Capture the cell that displays the provided text and extract its [X, Y] central coordinate. 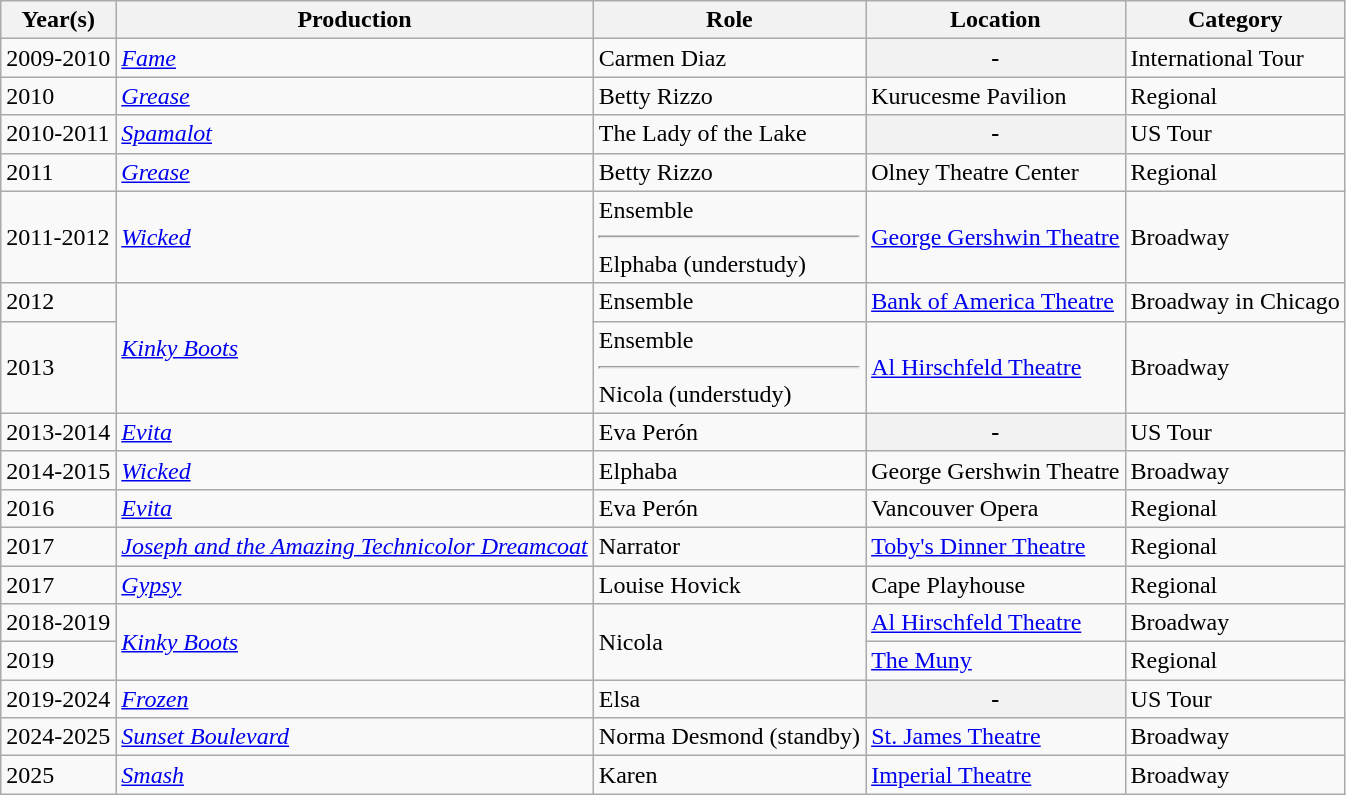
2009-2010 [58, 58]
Category [1235, 20]
Elsa [729, 699]
2013-2014 [58, 432]
St. James Theatre [996, 737]
2016 [58, 508]
Olney Theatre Center [996, 172]
Toby's Dinner Theatre [996, 546]
2025 [58, 775]
EnsembleNicola (understudy) [729, 367]
2011-2012 [58, 237]
The Lady of the Lake [729, 134]
Norma Desmond (standby) [729, 737]
Fame [354, 58]
International Tour [1235, 58]
Imperial Theatre [996, 775]
Broadway in Chicago [1235, 302]
2010 [58, 96]
Gypsy [354, 585]
Narrator [729, 546]
Elphaba [729, 470]
Frozen [354, 699]
2012 [58, 302]
2024-2025 [58, 737]
Louise Hovick [729, 585]
Year(s) [58, 20]
Ensemble [729, 302]
Location [996, 20]
Nicola [729, 642]
Cape Playhouse [996, 585]
Karen [729, 775]
The Muny [996, 661]
2013 [58, 367]
2014-2015 [58, 470]
Bank of America Theatre [996, 302]
Spamalot [354, 134]
Role [729, 20]
Sunset Boulevard [354, 737]
Production [354, 20]
Carmen Diaz [729, 58]
2010-2011 [58, 134]
2019-2024 [58, 699]
Joseph and the Amazing Technicolor Dreamcoat [354, 546]
Smash [354, 775]
2019 [58, 661]
EnsembleElphaba (understudy) [729, 237]
Kurucesme Pavilion [996, 96]
Vancouver Opera [996, 508]
2011 [58, 172]
2018-2019 [58, 623]
